Search for the cell housing the specified text and yield its (X, Y) center coordinate. 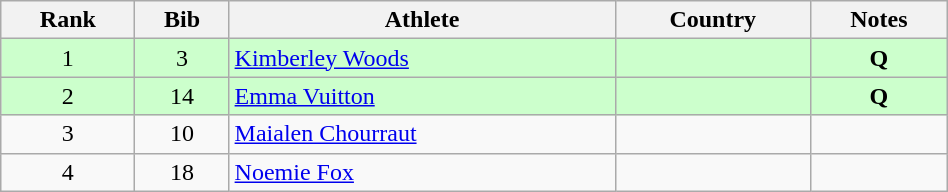
10 (182, 134)
Athlete (422, 20)
Country (712, 20)
Rank (68, 20)
1 (68, 58)
14 (182, 96)
Maialen Chourraut (422, 134)
Bib (182, 20)
Notes (878, 20)
Noemie Fox (422, 172)
Emma Vuitton (422, 96)
18 (182, 172)
Kimberley Woods (422, 58)
4 (68, 172)
2 (68, 96)
